Pinpoint the cell where the given text exists, returning its [X, Y] midpoint coordinate. 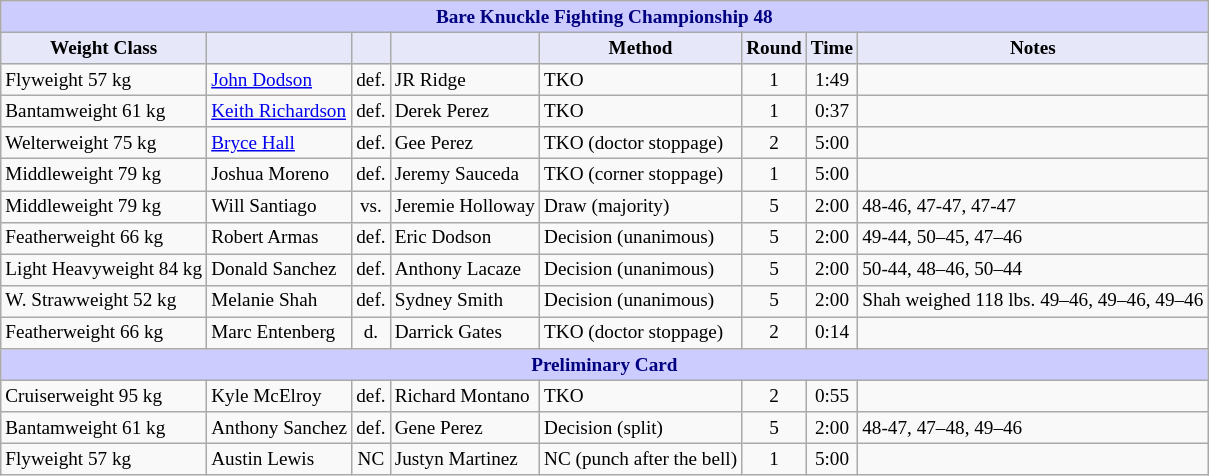
NC [371, 460]
Light Heavyweight 84 kg [104, 270]
Joshua Moreno [280, 175]
d. [371, 333]
W. Strawweight 52 kg [104, 301]
Jeremie Holloway [464, 206]
Kyle McElroy [280, 396]
0:14 [832, 333]
0:55 [832, 396]
49-44, 50–45, 47–46 [1033, 238]
Sydney Smith [464, 301]
Time [832, 48]
Method [641, 48]
Preliminary Card [604, 365]
Decision (split) [641, 428]
Gene Perez [464, 428]
vs. [371, 206]
Weight Class [104, 48]
Shah weighed 118 lbs. 49–46, 49–46, 49–46 [1033, 301]
Richard Montano [464, 396]
Round [774, 48]
TKO (corner stoppage) [641, 175]
Austin Lewis [280, 460]
50-44, 48–46, 50–44 [1033, 270]
Notes [1033, 48]
NC (punch after the bell) [641, 460]
John Dodson [280, 80]
Bryce Hall [280, 143]
Eric Dodson [464, 238]
1:49 [832, 80]
48-46, 47-47, 47-47 [1033, 206]
Will Santiago [280, 206]
Keith Richardson [280, 111]
Jeremy Sauceda [464, 175]
0:37 [832, 111]
JR Ridge [464, 80]
Derek Perez [464, 111]
Draw (majority) [641, 206]
Justyn Martinez [464, 460]
Welterweight 75 kg [104, 143]
Bare Knuckle Fighting Championship 48 [604, 17]
Gee Perez [464, 143]
Melanie Shah [280, 301]
48-47, 47–48, 49–46 [1033, 428]
Anthony Sanchez [280, 428]
Darrick Gates [464, 333]
Cruiserweight 95 kg [104, 396]
Donald Sanchez [280, 270]
Robert Armas [280, 238]
Anthony Lacaze [464, 270]
Marc Entenberg [280, 333]
